From the cell containing the given text, extract its center point as (X, Y) coordinate. 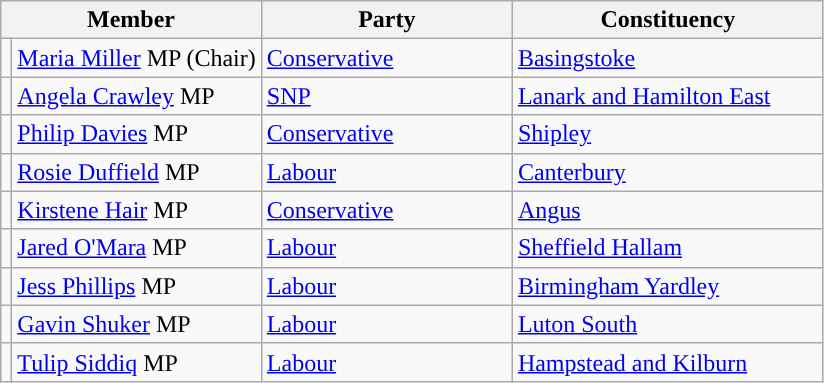
Party (386, 20)
Basingstoke (668, 58)
Tulip Siddiq MP (136, 362)
Philip Davies MP (136, 134)
Shipley (668, 134)
Rosie Duffield MP (136, 172)
Gavin Shuker MP (136, 324)
Constituency (668, 20)
Maria Miller MP (Chair) (136, 58)
Canterbury (668, 172)
SNP (386, 96)
Angus (668, 210)
Angela Crawley MP (136, 96)
Kirstene Hair MP (136, 210)
Lanark and Hamilton East (668, 96)
Jared O'Mara MP (136, 248)
Jess Phillips MP (136, 286)
Member (132, 20)
Hampstead and Kilburn (668, 362)
Sheffield Hallam (668, 248)
Birmingham Yardley (668, 286)
Luton South (668, 324)
